Return (X, Y) of the center of cell containing provided text 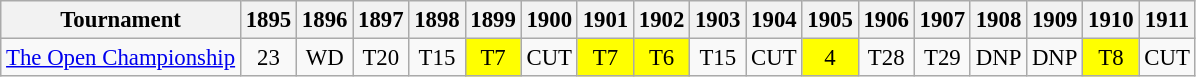
1895 (268, 20)
T29 (942, 58)
1906 (886, 20)
1905 (830, 20)
T8 (1111, 58)
1907 (942, 20)
1898 (437, 20)
1901 (605, 20)
Tournament (121, 20)
The Open Championship (121, 58)
1908 (998, 20)
1896 (325, 20)
WD (325, 58)
1911 (1167, 20)
1897 (381, 20)
T28 (886, 58)
1899 (493, 20)
1909 (1055, 20)
1900 (549, 20)
T6 (661, 58)
4 (830, 58)
1910 (1111, 20)
1904 (774, 20)
1902 (661, 20)
T20 (381, 58)
1903 (718, 20)
23 (268, 58)
